Return the [x, y] coordinate for the center point of the cell that contains the specified text.  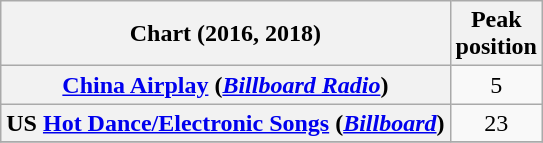
Chart (2016, 2018) [226, 34]
23 [496, 123]
5 [496, 85]
US Hot Dance/Electronic Songs (Billboard) [226, 123]
China Airplay (Billboard Radio) [226, 85]
Peakposition [496, 34]
